For the text-containing cell, return its midpoint in [X, Y] coordinate format. 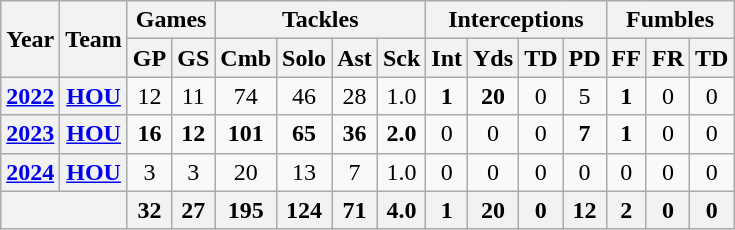
2023 [30, 134]
Team [94, 39]
Sck [401, 58]
Int [447, 58]
GP [149, 58]
101 [246, 134]
28 [355, 96]
27 [194, 210]
Ast [355, 58]
FF [626, 58]
GS [194, 58]
Tackles [320, 20]
2 [626, 210]
Yds [494, 58]
71 [355, 210]
PD [584, 58]
32 [149, 210]
2022 [30, 96]
195 [246, 210]
65 [304, 134]
Fumbles [670, 20]
Year [30, 39]
4.0 [401, 210]
36 [355, 134]
13 [304, 172]
Games [170, 20]
11 [194, 96]
Interceptions [516, 20]
Solo [304, 58]
46 [304, 96]
2024 [30, 172]
74 [246, 96]
Cmb [246, 58]
5 [584, 96]
124 [304, 210]
FR [668, 58]
16 [149, 134]
2.0 [401, 134]
